For the text-containing cell, return its midpoint in (x, y) coordinate format. 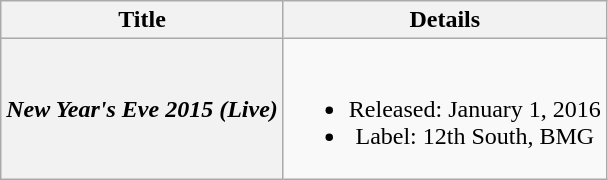
Released: January 1, 2016Label: 12th South, BMG (444, 109)
New Year's Eve 2015 (Live) (142, 109)
Title (142, 20)
Details (444, 20)
